For the text-containing cell, return its midpoint in [x, y] coordinate format. 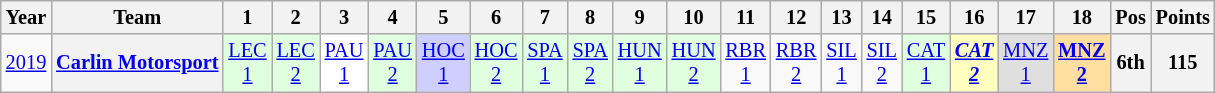
15 [926, 17]
11 [745, 17]
Carlin Motorsport [137, 63]
4 [392, 17]
17 [1026, 17]
HUN1 [640, 63]
12 [796, 17]
PAU2 [392, 63]
Team [137, 17]
HUN2 [694, 63]
5 [444, 17]
HOC1 [444, 63]
LEC2 [296, 63]
13 [841, 17]
MNZ2 [1082, 63]
1 [247, 17]
9 [640, 17]
14 [882, 17]
RBR2 [796, 63]
SPA1 [544, 63]
10 [694, 17]
Points [1183, 17]
7 [544, 17]
SPA2 [590, 63]
MNZ1 [1026, 63]
6 [496, 17]
RBR1 [745, 63]
115 [1183, 63]
8 [590, 17]
2 [296, 17]
16 [974, 17]
18 [1082, 17]
6th [1130, 63]
2019 [26, 63]
3 [344, 17]
CAT2 [974, 63]
Pos [1130, 17]
HOC2 [496, 63]
LEC1 [247, 63]
SIL1 [841, 63]
CAT1 [926, 63]
Year [26, 17]
PAU1 [344, 63]
SIL2 [882, 63]
